Locate the cell with the specified text and output its (x, y) center coordinate. 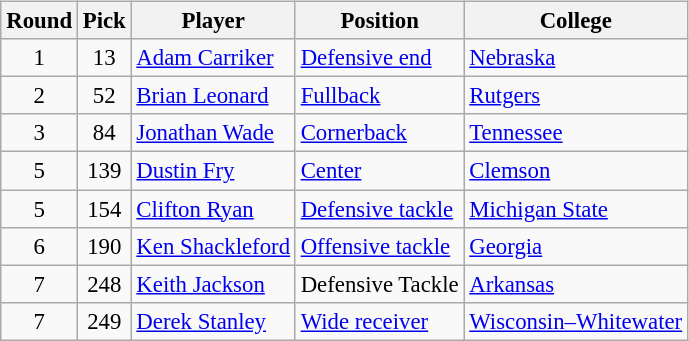
Wisconsin–Whitewater (576, 321)
Center (380, 171)
Brian Leonard (213, 96)
Michigan State (576, 209)
Round (39, 21)
Position (380, 21)
139 (104, 171)
Defensive tackle (380, 209)
2 (39, 96)
190 (104, 246)
Dustin Fry (213, 171)
249 (104, 321)
Rutgers (576, 96)
Offensive tackle (380, 246)
Wide receiver (380, 321)
248 (104, 284)
College (576, 21)
1 (39, 58)
Arkansas (576, 284)
Cornerback (380, 133)
Ken Shackleford (213, 246)
6 (39, 246)
Defensive Tackle (380, 284)
52 (104, 96)
Clifton Ryan (213, 209)
3 (39, 133)
Georgia (576, 246)
Keith Jackson (213, 284)
Defensive end (380, 58)
84 (104, 133)
Jonathan Wade (213, 133)
Clemson (576, 171)
Tennessee (576, 133)
Adam Carriker (213, 58)
Nebraska (576, 58)
13 (104, 58)
154 (104, 209)
Derek Stanley (213, 321)
Pick (104, 21)
Fullback (380, 96)
Player (213, 21)
